Find where the given text appears and provide that cell's center as (x, y) coordinate. 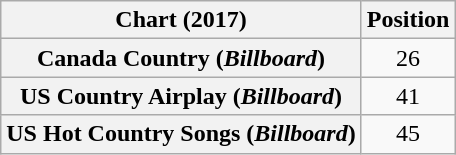
26 (408, 58)
US Country Airplay (Billboard) (181, 96)
Chart (2017) (181, 20)
Canada Country (Billboard) (181, 58)
Position (408, 20)
41 (408, 96)
US Hot Country Songs (Billboard) (181, 134)
45 (408, 134)
